Scan for the cell matching the given text and deliver its [x, y] coordinate at center. 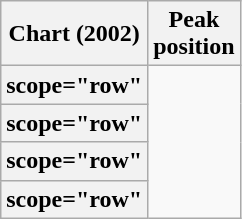
Peakposition [194, 34]
Chart (2002) [74, 34]
